Pinpoint the cell where the given text exists, returning its [X, Y] midpoint coordinate. 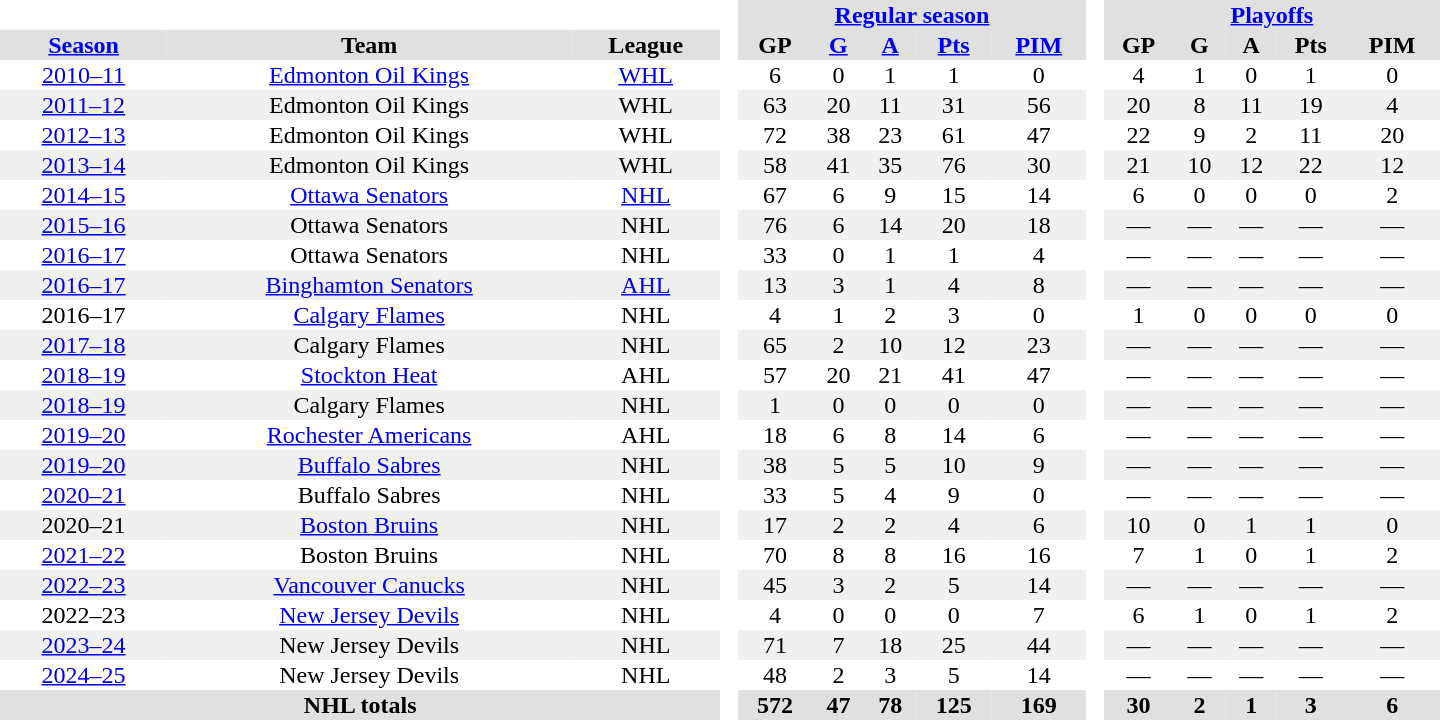
Team [369, 45]
67 [776, 195]
71 [776, 645]
League [646, 45]
Rochester Americans [369, 435]
70 [776, 555]
2014–15 [84, 195]
17 [776, 525]
NHL totals [360, 705]
2017–18 [84, 345]
2015–16 [84, 225]
2023–24 [84, 645]
2024–25 [84, 675]
2021–22 [84, 555]
44 [1038, 645]
Stockton Heat [369, 375]
25 [954, 645]
572 [776, 705]
58 [776, 165]
61 [954, 135]
2011–12 [84, 105]
125 [954, 705]
48 [776, 675]
72 [776, 135]
65 [776, 345]
Season [84, 45]
2010–11 [84, 75]
Playoffs [1272, 15]
2012–13 [84, 135]
45 [776, 585]
56 [1038, 105]
Binghamton Senators [369, 285]
15 [954, 195]
57 [776, 375]
63 [776, 105]
Regular season [912, 15]
13 [776, 285]
35 [890, 165]
Vancouver Canucks [369, 585]
19 [1310, 105]
2013–14 [84, 165]
169 [1038, 705]
31 [954, 105]
78 [890, 705]
